Find where the given text appears and provide that cell's center as (x, y) coordinate. 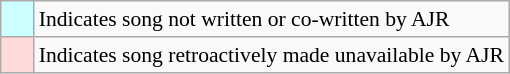
Indicates song not written or co-written by AJR (272, 19)
Indicates song retroactively made unavailable by AJR (272, 55)
